Scan for the cell matching the given text and deliver its (x, y) coordinate at center. 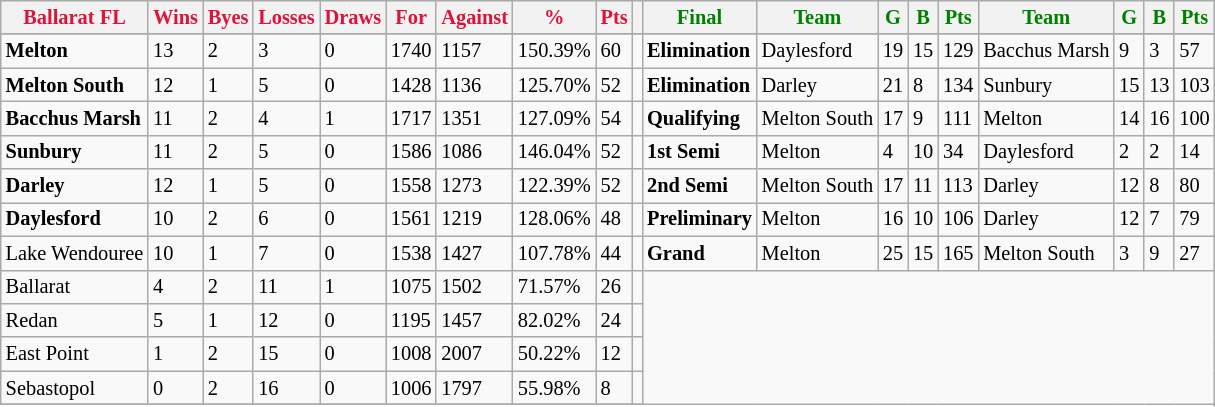
113 (958, 186)
1136 (474, 85)
Ballarat (74, 287)
Ballarat FL (74, 17)
1558 (411, 186)
1561 (411, 219)
Sebastopol (74, 388)
48 (614, 219)
1273 (474, 186)
107.78% (554, 253)
27 (1194, 253)
21 (893, 85)
82.02% (554, 320)
44 (614, 253)
127.09% (554, 118)
134 (958, 85)
146.04% (554, 152)
Grand (700, 253)
24 (614, 320)
60 (614, 51)
1457 (474, 320)
25 (893, 253)
71.57% (554, 287)
1538 (411, 253)
125.70% (554, 85)
1351 (474, 118)
6 (286, 219)
1075 (411, 287)
Draws (353, 17)
1740 (411, 51)
1586 (411, 152)
Wins (176, 17)
East Point (74, 354)
1086 (474, 152)
128.06% (554, 219)
26 (614, 287)
50.22% (554, 354)
111 (958, 118)
Redan (74, 320)
Byes (228, 17)
1008 (411, 354)
For (411, 17)
19 (893, 51)
Against (474, 17)
165 (958, 253)
1427 (474, 253)
150.39% (554, 51)
34 (958, 152)
103 (1194, 85)
55.98% (554, 388)
1st Semi (700, 152)
1195 (411, 320)
Lake Wendouree (74, 253)
1502 (474, 287)
1157 (474, 51)
80 (1194, 186)
129 (958, 51)
1006 (411, 388)
122.39% (554, 186)
1428 (411, 85)
1717 (411, 118)
2007 (474, 354)
1219 (474, 219)
% (554, 17)
Preliminary (700, 219)
79 (1194, 219)
2nd Semi (700, 186)
57 (1194, 51)
Qualifying (700, 118)
100 (1194, 118)
106 (958, 219)
1797 (474, 388)
Losses (286, 17)
54 (614, 118)
Final (700, 17)
